Find where the given text appears and provide that cell's center as (x, y) coordinate. 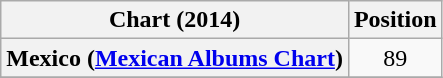
89 (395, 58)
Chart (2014) (175, 20)
Mexico (Mexican Albums Chart) (175, 58)
Position (395, 20)
